Determine the (X, Y) coordinate at the center of the cell enclosing the given text.  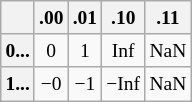
−Inf (124, 84)
1... (18, 84)
−1 (85, 84)
−0 (51, 84)
.00 (51, 18)
.10 (124, 18)
.11 (168, 18)
.01 (85, 18)
0... (18, 50)
1 (85, 50)
Inf (124, 50)
0 (51, 50)
